Identify which cell holds the provided text, then report its (X, Y) central coordinate. 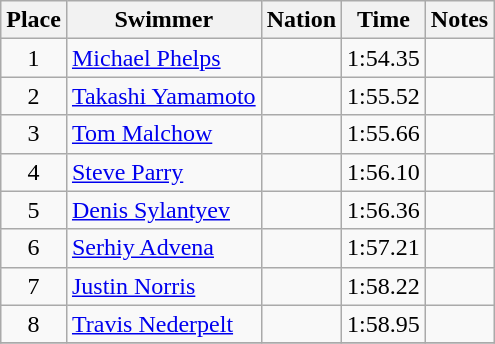
4 (34, 172)
Notes (459, 20)
7 (34, 286)
3 (34, 134)
Travis Nederpelt (164, 324)
1:57.21 (384, 248)
1:58.95 (384, 324)
Takashi Yamamoto (164, 96)
1:55.52 (384, 96)
1:56.36 (384, 210)
1:55.66 (384, 134)
Serhiy Advena (164, 248)
1:54.35 (384, 58)
1 (34, 58)
6 (34, 248)
Steve Parry (164, 172)
5 (34, 210)
Nation (301, 20)
Justin Norris (164, 286)
1:58.22 (384, 286)
Place (34, 20)
Michael Phelps (164, 58)
Time (384, 20)
Swimmer (164, 20)
2 (34, 96)
1:56.10 (384, 172)
Tom Malchow (164, 134)
8 (34, 324)
Denis Sylantyev (164, 210)
